Pinpoint the cell where the given text exists, returning its (x, y) midpoint coordinate. 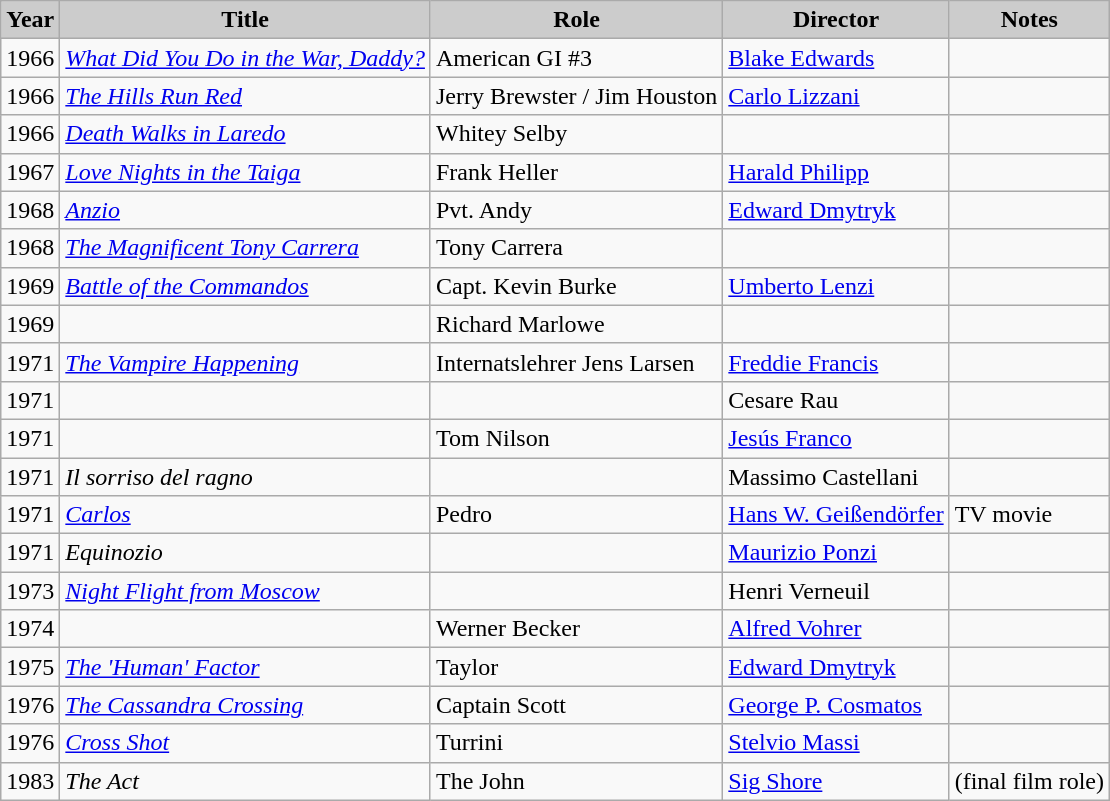
(final film role) (1029, 781)
Whitey Selby (576, 134)
Il sorriso del ragno (246, 477)
Night Flight from Moscow (246, 591)
Year (30, 20)
1975 (30, 667)
The Vampire Happening (246, 362)
Blake Edwards (836, 58)
Anzio (246, 210)
Frank Heller (576, 172)
Cesare Rau (836, 400)
Jerry Brewster / Jim Houston (576, 96)
The Hills Run Red (246, 96)
Capt. Kevin Burke (576, 286)
Richard Marlowe (576, 324)
American GI #3 (576, 58)
Battle of the Commandos (246, 286)
The Cassandra Crossing (246, 705)
Pedro (576, 515)
Notes (1029, 20)
Werner Becker (576, 629)
What Did You Do in the War, Daddy? (246, 58)
1974 (30, 629)
Turrini (576, 743)
Stelvio Massi (836, 743)
Death Walks in Laredo (246, 134)
Harald Philipp (836, 172)
1983 (30, 781)
Jesús Franco (836, 438)
George P. Cosmatos (836, 705)
Carlos (246, 515)
The John (576, 781)
Love Nights in the Taiga (246, 172)
Umberto Lenzi (836, 286)
Carlo Lizzani (836, 96)
Maurizio Ponzi (836, 553)
Cross Shot (246, 743)
The Act (246, 781)
Director (836, 20)
Freddie Francis (836, 362)
Title (246, 20)
Sig Shore (836, 781)
Tom Nilson (576, 438)
Taylor (576, 667)
Role (576, 20)
The Magnificent Tony Carrera (246, 248)
The 'Human' Factor (246, 667)
Pvt. Andy (576, 210)
Hans W. Geißendörfer (836, 515)
Henri Verneuil (836, 591)
Equinozio (246, 553)
1967 (30, 172)
Alfred Vohrer (836, 629)
TV movie (1029, 515)
Captain Scott (576, 705)
Tony Carrera (576, 248)
1973 (30, 591)
Internatslehrer Jens Larsen (576, 362)
Massimo Castellani (836, 477)
